Locate the cell with the specified text and output its (X, Y) center coordinate. 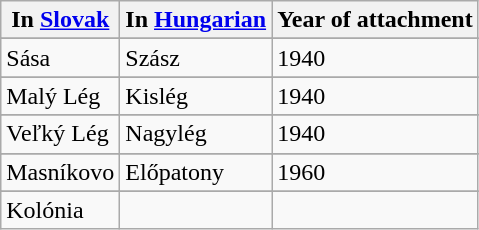
Masníkovo (60, 172)
1960 (376, 172)
In Hungarian (196, 20)
Kolónia (60, 210)
Veľký Lég (60, 134)
Nagylég (196, 134)
Kislég (196, 96)
Malý Lég (60, 96)
Year of attachment (376, 20)
Szász (196, 58)
In Slovak (60, 20)
Előpatony (196, 172)
Sása (60, 58)
